Detect which cell encompasses the target text, then output its [x, y] center coordinate. 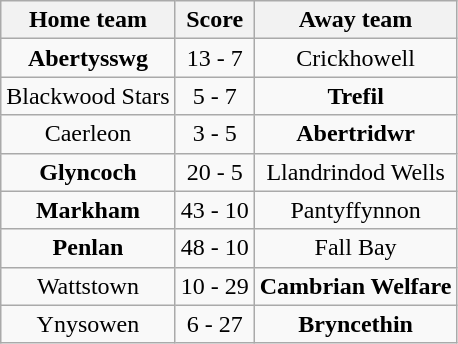
Abertridwr [356, 134]
Fall Bay [356, 248]
6 - 27 [214, 324]
Wattstown [88, 286]
43 - 10 [214, 210]
13 - 7 [214, 58]
Away team [356, 20]
Llandrindod Wells [356, 172]
Blackwood Stars [88, 96]
Score [214, 20]
Pantyffynnon [356, 210]
Trefil [356, 96]
Abertysswg [88, 58]
5 - 7 [214, 96]
Caerleon [88, 134]
Ynysowen [88, 324]
3 - 5 [214, 134]
48 - 10 [214, 248]
Glyncoch [88, 172]
10 - 29 [214, 286]
Markham [88, 210]
Home team [88, 20]
20 - 5 [214, 172]
Crickhowell [356, 58]
Bryncethin [356, 324]
Penlan [88, 248]
Cambrian Welfare [356, 286]
